Identify which cell holds the provided text, then report its [X, Y] central coordinate. 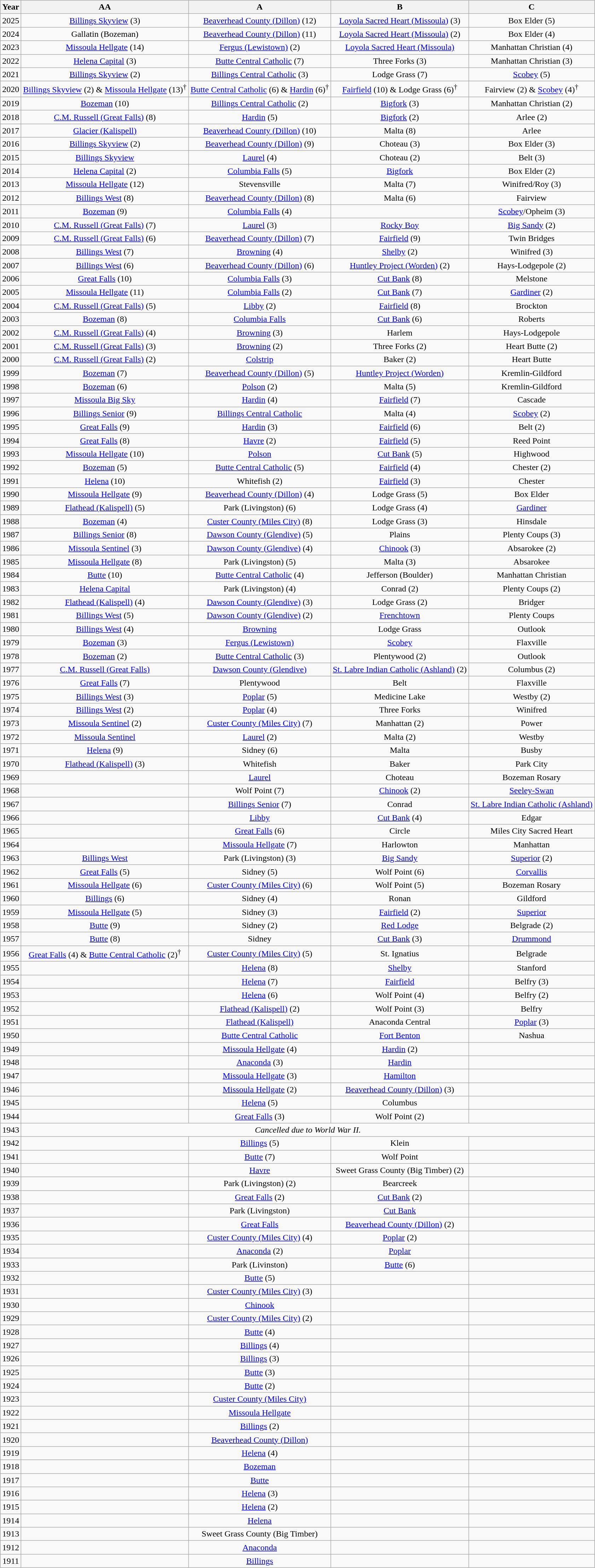
Beaverhead County (Dillon) (7) [260, 238]
Three Forks [400, 710]
1969 [11, 777]
1924 [11, 1386]
Twin Bridges [532, 238]
Roberts [532, 319]
Butte Central Catholic (7) [260, 61]
1941 [11, 1157]
Custer County (Miles City) (6) [260, 885]
Big Sandy (2) [532, 225]
Arlee [532, 131]
1947 [11, 1076]
Billings Senior (7) [260, 804]
1911 [11, 1561]
Miles City Sacred Heart [532, 831]
Missoula Sentinel [105, 737]
Butte (9) [105, 925]
1934 [11, 1251]
Park (Livingston) (2) [260, 1184]
Red Lodge [400, 925]
1976 [11, 683]
Billings (5) [260, 1143]
Billings (2) [260, 1426]
1989 [11, 508]
1956 [11, 954]
Billings West [105, 858]
Missoula Sentinel (3) [105, 548]
Billings West (3) [105, 696]
Malta (8) [400, 131]
Plenty Coups [532, 616]
Fairfield (3) [400, 481]
Butte (3) [260, 1372]
Park City [532, 764]
Bozeman (5) [105, 467]
1916 [11, 1494]
Beaverhead County (Dillon) (3) [400, 1089]
Missoula Hellgate [260, 1413]
Butte Central Catholic (5) [260, 467]
1926 [11, 1359]
2009 [11, 238]
1959 [11, 912]
Havre (2) [260, 440]
Great Falls [260, 1224]
Helena (9) [105, 750]
1925 [11, 1372]
Billings (3) [260, 1359]
Missoula Sentinel (2) [105, 723]
Lodge Grass [400, 629]
2005 [11, 292]
Edgar [532, 818]
2022 [11, 61]
2023 [11, 47]
Sidney (4) [260, 898]
1965 [11, 831]
Browning [260, 629]
Busby [532, 750]
Chester (2) [532, 467]
Custer County (Miles City) (8) [260, 521]
Beaverhead County (Dillon) (6) [260, 265]
Browning (3) [260, 333]
Cut Bank (4) [400, 818]
1967 [11, 804]
Sidney (3) [260, 912]
1997 [11, 400]
Poplar [400, 1251]
Missoula Big Sky [105, 400]
Malta (6) [400, 198]
1971 [11, 750]
Beaverhead County (Dillon) (8) [260, 198]
Whitefish [260, 764]
Bigfork (2) [400, 117]
2025 [11, 21]
1996 [11, 413]
Choteau (3) [400, 144]
Butte Central Catholic (3) [260, 656]
Scobey [400, 642]
1923 [11, 1399]
Scobey (2) [532, 413]
Butte (4) [260, 1332]
Helena (8) [260, 968]
Butte (10) [105, 575]
1922 [11, 1413]
Missoula Hellgate (7) [260, 845]
Dawson County (Glendive) (2) [260, 616]
Hinsdale [532, 521]
1932 [11, 1278]
1913 [11, 1534]
Cut Bank (5) [400, 454]
Columbia Falls (4) [260, 211]
1963 [11, 858]
Hamilton [400, 1076]
Missoula Hellgate (12) [105, 184]
2021 [11, 74]
1958 [11, 925]
Sidney (6) [260, 750]
Butte [260, 1480]
Belgrade [532, 954]
St. Ignatius [400, 954]
Fairfield (10) & Lodge Grass (6)† [400, 89]
Belt (2) [532, 427]
C.M. Russell (Great Falls) (3) [105, 346]
Great Falls (4) & Butte Central Catholic (2)† [105, 954]
2012 [11, 198]
1944 [11, 1116]
Corvallis [532, 871]
Heart Butte [532, 360]
Cut Bank (6) [400, 319]
Flathead (Kalispell) [260, 1022]
Bigfork (3) [400, 104]
Flathead (Kalispell) (5) [105, 508]
Fairfield (9) [400, 238]
A [260, 7]
2007 [11, 265]
Dawson County (Glendive) (5) [260, 535]
Beaverhead County (Dillon) (4) [260, 494]
Conrad (2) [400, 589]
Glacier (Kalispell) [105, 131]
1943 [11, 1130]
Helena (6) [260, 995]
AA [105, 7]
Power [532, 723]
2001 [11, 346]
Conrad [400, 804]
Baker [400, 764]
Helena Capital (2) [105, 171]
Billings [260, 1561]
Manhattan (2) [400, 723]
Wolf Point [400, 1157]
Belt (3) [532, 158]
Beaverhead County (Dillon) (10) [260, 131]
Cancelled due to World War II. [308, 1130]
1912 [11, 1547]
Butte (5) [260, 1278]
2015 [11, 158]
2010 [11, 225]
Loyola Sacred Heart (Missoula) [400, 47]
Harlem [400, 333]
Columbus [400, 1103]
1987 [11, 535]
Chinook (2) [400, 791]
Anaconda [260, 1547]
2019 [11, 104]
Choteau (2) [400, 158]
1980 [11, 629]
Malta [400, 750]
C [532, 7]
Plenty Coups (3) [532, 535]
1920 [11, 1440]
Scobey (5) [532, 74]
Wolf Point (6) [400, 871]
Colstrip [260, 360]
Beaverhead County (Dillon) (5) [260, 373]
2006 [11, 279]
Rocky Boy [400, 225]
1935 [11, 1237]
Missoula Hellgate (3) [260, 1076]
Wolf Point (3) [400, 1008]
Chinook [260, 1305]
1917 [11, 1480]
Custer County (Miles City) (2) [260, 1318]
Great Falls (2) [260, 1197]
Sweet Grass County (Big Timber) (2) [400, 1170]
Reed Point [532, 440]
Hardin (2) [400, 1049]
Bearcreek [400, 1184]
2011 [11, 211]
Year [11, 7]
Park (Livingston) (5) [260, 562]
Fergus (Lewistown) (2) [260, 47]
Stevensville [260, 184]
1974 [11, 710]
Park (Livingston) [260, 1211]
Laurel [260, 777]
Box Elder (5) [532, 21]
2014 [11, 171]
Frenchtown [400, 616]
Polson [260, 454]
Manhattan Christian (2) [532, 104]
1979 [11, 642]
Missoula Hellgate (14) [105, 47]
1927 [11, 1345]
1984 [11, 575]
Bozeman (3) [105, 642]
Columbia Falls [260, 319]
Huntley Project (Worden) [400, 373]
Absarokee (2) [532, 548]
Butte (8) [105, 939]
Belfry (2) [532, 995]
1928 [11, 1332]
1954 [11, 982]
Whitefish (2) [260, 481]
Highwood [532, 454]
Fairfield (5) [400, 440]
Bozeman [260, 1466]
Manhattan Christian (3) [532, 61]
Missoula Hellgate (11) [105, 292]
1994 [11, 440]
Plentywood (2) [400, 656]
Absarokee [532, 562]
Fairfield (7) [400, 400]
Superior [532, 912]
Box Elder (4) [532, 34]
1999 [11, 373]
Belgrade (2) [532, 925]
Anaconda (2) [260, 1251]
Fairfield (8) [400, 306]
Helena Capital (3) [105, 61]
Manhattan [532, 845]
Seeley-Swan [532, 791]
Browning (4) [260, 252]
1970 [11, 764]
Belfry [532, 1008]
Dawson County (Glendive) (3) [260, 602]
Billings West (4) [105, 629]
Bozeman (7) [105, 373]
Flathead (Kalispell) (3) [105, 764]
Fort Benton [400, 1035]
Missoula Hellgate (9) [105, 494]
Arlee (2) [532, 117]
1930 [11, 1305]
Winifred (3) [532, 252]
Wolf Point (5) [400, 885]
1977 [11, 669]
Laurel (3) [260, 225]
Poplar (3) [532, 1022]
1950 [11, 1035]
2017 [11, 131]
St. Labre Indian Catholic (Ashland) [532, 804]
Drummond [532, 939]
Nashua [532, 1035]
Manhattan Christian [532, 575]
Bozeman (2) [105, 656]
Anaconda (3) [260, 1063]
Columbia Falls (5) [260, 171]
1982 [11, 602]
Billings West (5) [105, 616]
Wolf Point (7) [260, 791]
Billings Senior (8) [105, 535]
Cut Bank (8) [400, 279]
Belt [400, 683]
Columbia Falls (2) [260, 292]
Cascade [532, 400]
Billings Skyview (2) & Missoula Hellgate (13)† [105, 89]
Billings Skyview (3) [105, 21]
Big Sandy [400, 858]
1940 [11, 1170]
Custer County (Miles City) (7) [260, 723]
Box Elder (3) [532, 144]
Bozeman (9) [105, 211]
Great Falls (8) [105, 440]
Gallatin (Bozeman) [105, 34]
Great Falls (7) [105, 683]
Chinook (3) [400, 548]
Billings Central Catholic (2) [260, 104]
1918 [11, 1466]
Bozeman (8) [105, 319]
Cut Bank (7) [400, 292]
Hardin (4) [260, 400]
2016 [11, 144]
1936 [11, 1224]
1993 [11, 454]
Gardiner [532, 508]
Billings (4) [260, 1345]
1972 [11, 737]
1995 [11, 427]
Billings Central Catholic (3) [260, 74]
2020 [11, 89]
Libby (2) [260, 306]
Harlowton [400, 845]
Helena (10) [105, 481]
Hays-Lodgepole [532, 333]
Great Falls (5) [105, 871]
Missoula Hellgate (2) [260, 1089]
1975 [11, 696]
Plains [400, 535]
1992 [11, 467]
C.M. Russell (Great Falls) (8) [105, 117]
1981 [11, 616]
Helena (7) [260, 982]
2004 [11, 306]
1921 [11, 1426]
Laurel (4) [260, 158]
Sidney [260, 939]
Havre [260, 1170]
Park (Livingston) (4) [260, 589]
Custer County (Miles City) [260, 1399]
1966 [11, 818]
Beaverhead County (Dillon) (2) [400, 1224]
1991 [11, 481]
Cut Bank [400, 1211]
Butte Central Catholic (6) & Hardin (6)† [260, 89]
Columbia Falls (3) [260, 279]
B [400, 7]
Butte Central Catholic [260, 1035]
Billings Senior (9) [105, 413]
Butte (6) [400, 1265]
Cut Bank (3) [400, 939]
1983 [11, 589]
2018 [11, 117]
Poplar (2) [400, 1237]
Butte Central Catholic (4) [260, 575]
Butte (2) [260, 1386]
Plenty Coups (2) [532, 589]
Gardiner (2) [532, 292]
Loyola Sacred Heart (Missoula) (2) [400, 34]
Three Forks (2) [400, 346]
C.M. Russell (Great Falls) (4) [105, 333]
Fergus (Lewistown) [260, 642]
Wolf Point (2) [400, 1116]
1985 [11, 562]
Billings (6) [105, 898]
Great Falls (6) [260, 831]
Choteau [400, 777]
Billings West (8) [105, 198]
Poplar (4) [260, 710]
Hays-Lodgepole (2) [532, 265]
Laurel (2) [260, 737]
Park (Livingston) (6) [260, 508]
Lodge Grass (4) [400, 508]
Park (Livinston) [260, 1265]
Missoula Hellgate (10) [105, 454]
Bozeman (10) [105, 104]
C.M. Russell (Great Falls) (2) [105, 360]
1915 [11, 1507]
Scobey/Opheim (3) [532, 211]
Flathead (Kalispell) (4) [105, 602]
Three Forks (3) [400, 61]
Fairfield (2) [400, 912]
Helena Capital [105, 589]
Manhattan Christian (4) [532, 47]
Helena [260, 1521]
Winifred/Roy (3) [532, 184]
Loyola Sacred Heart (Missoula) (3) [400, 21]
St. Labre Indian Catholic (Ashland) (2) [400, 669]
Lodge Grass (3) [400, 521]
Stanford [532, 968]
C.M. Russell (Great Falls) (7) [105, 225]
Box Elder [532, 494]
Beaverhead County (Dillon) [260, 1440]
Missoula Hellgate (8) [105, 562]
Fairfield [400, 982]
Browning (2) [260, 346]
Fairview [532, 198]
Malta (2) [400, 737]
Billings West (7) [105, 252]
1931 [11, 1292]
Malta (5) [400, 387]
C.M. Russell (Great Falls) (5) [105, 306]
Malta (3) [400, 562]
Sidney (5) [260, 871]
Lodge Grass (2) [400, 602]
Fairview (2) & Scobey (4)† [532, 89]
Lodge Grass (5) [400, 494]
1955 [11, 968]
Helena (4) [260, 1453]
1968 [11, 791]
Missoula Hellgate (5) [105, 912]
1951 [11, 1022]
1942 [11, 1143]
Missoula Hellgate (6) [105, 885]
Dawson County (Glendive) (4) [260, 548]
Great Falls (10) [105, 279]
1938 [11, 1197]
1949 [11, 1049]
Billings Central Catholic [260, 413]
Fairfield (4) [400, 467]
Lodge Grass (7) [400, 74]
1962 [11, 871]
Gildford [532, 898]
Ronan [400, 898]
2013 [11, 184]
Huntley Project (Worden) (2) [400, 265]
Beaverhead County (Dillon) (9) [260, 144]
Columbus (2) [532, 669]
Chester [532, 481]
Billings West (2) [105, 710]
Sweet Grass County (Big Timber) [260, 1534]
Heart Butte (2) [532, 346]
Helena (5) [260, 1103]
Polson (2) [260, 387]
1946 [11, 1089]
Great Falls (3) [260, 1116]
Beaverhead County (Dillon) (11) [260, 34]
1973 [11, 723]
Helena (2) [260, 1507]
1914 [11, 1521]
Jefferson (Boulder) [400, 575]
Park (Livingston) (3) [260, 858]
Bridger [532, 602]
1988 [11, 521]
Custer County (Miles City) (4) [260, 1237]
Malta (4) [400, 413]
1945 [11, 1103]
1990 [11, 494]
Custer County (Miles City) (3) [260, 1292]
1964 [11, 845]
Westby [532, 737]
Butte (7) [260, 1157]
Great Falls (9) [105, 427]
2002 [11, 333]
Shelby (2) [400, 252]
1961 [11, 885]
2000 [11, 360]
Cut Bank (2) [400, 1197]
Brockton [532, 306]
1952 [11, 1008]
C.M. Russell (Great Falls) [105, 669]
Libby [260, 818]
Shelby [400, 968]
Missoula Hellgate (4) [260, 1049]
C.M. Russell (Great Falls) (6) [105, 238]
Westby (2) [532, 696]
Fairfield (6) [400, 427]
Medicine Lake [400, 696]
1986 [11, 548]
Billings Skyview [105, 158]
Billings West (6) [105, 265]
1953 [11, 995]
Box Elder (2) [532, 171]
2008 [11, 252]
2003 [11, 319]
Plentywood [260, 683]
Sidney (2) [260, 925]
Baker (2) [400, 360]
1919 [11, 1453]
Superior (2) [532, 858]
Circle [400, 831]
Wolf Point (4) [400, 995]
Melstone [532, 279]
Anaconda Central [400, 1022]
Poplar (5) [260, 696]
1929 [11, 1318]
Belfry (3) [532, 982]
Bozeman (4) [105, 521]
Dawson County (Glendive) [260, 669]
Hardin (3) [260, 427]
1960 [11, 898]
Helena (3) [260, 1494]
1937 [11, 1211]
Bozeman (6) [105, 387]
1978 [11, 656]
1939 [11, 1184]
Flathead (Kalispell) (2) [260, 1008]
2024 [11, 34]
Klein [400, 1143]
Hardin [400, 1063]
Custer County (Miles City) (5) [260, 954]
1998 [11, 387]
Malta (7) [400, 184]
1948 [11, 1063]
Hardin (5) [260, 117]
Winifred [532, 710]
Beaverhead County (Dillon) (12) [260, 21]
1957 [11, 939]
Bigfork [400, 171]
1933 [11, 1265]
